Identify which cell holds the provided text, then report its [X, Y] central coordinate. 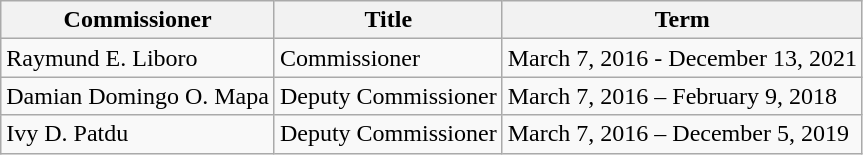
March 7, 2016 – December 5, 2019 [682, 134]
Raymund E. Liboro [138, 58]
Title [388, 20]
Term [682, 20]
March 7, 2016 - December 13, 2021 [682, 58]
March 7, 2016 – February 9, 2018 [682, 96]
Damian Domingo O. Mapa [138, 96]
Ivy D. Patdu [138, 134]
